Return (X, Y) of the center of cell containing provided text 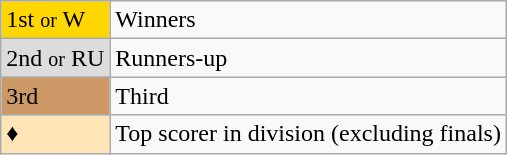
Third (308, 96)
♦ (56, 134)
1st or W (56, 20)
2nd or RU (56, 58)
Runners-up (308, 58)
Top scorer in division (excluding finals) (308, 134)
Winners (308, 20)
3rd (56, 96)
